Find where the given text appears and provide that cell's center as (X, Y) coordinate. 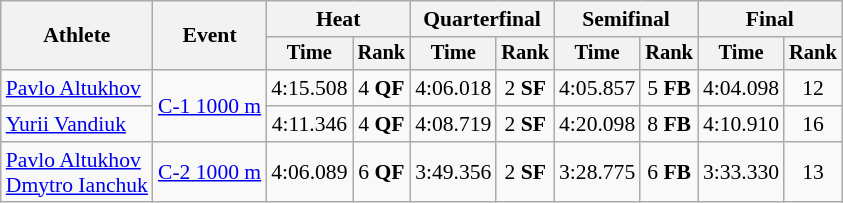
4:08.719 (453, 124)
3:33.330 (741, 172)
Yurii Vandiuk (77, 124)
Final (770, 19)
4:06.018 (453, 88)
Quarterfinal (482, 19)
4:20.098 (597, 124)
4:15.508 (309, 88)
4:04.098 (741, 88)
3:49.356 (453, 172)
C-1 1000 m (210, 106)
16 (813, 124)
8 FB (669, 124)
6 QF (382, 172)
3:28.775 (597, 172)
4:05.857 (597, 88)
12 (813, 88)
Pavlo Altukhov (77, 88)
Athlete (77, 36)
4:06.089 (309, 172)
5 FB (669, 88)
Heat (338, 19)
C-2 1000 m (210, 172)
Event (210, 36)
6 FB (669, 172)
Semifinal (626, 19)
13 (813, 172)
Pavlo AltukhovDmytro Ianchuk (77, 172)
4:11.346 (309, 124)
4:10.910 (741, 124)
